Identify which cell holds the provided text, then report its (X, Y) central coordinate. 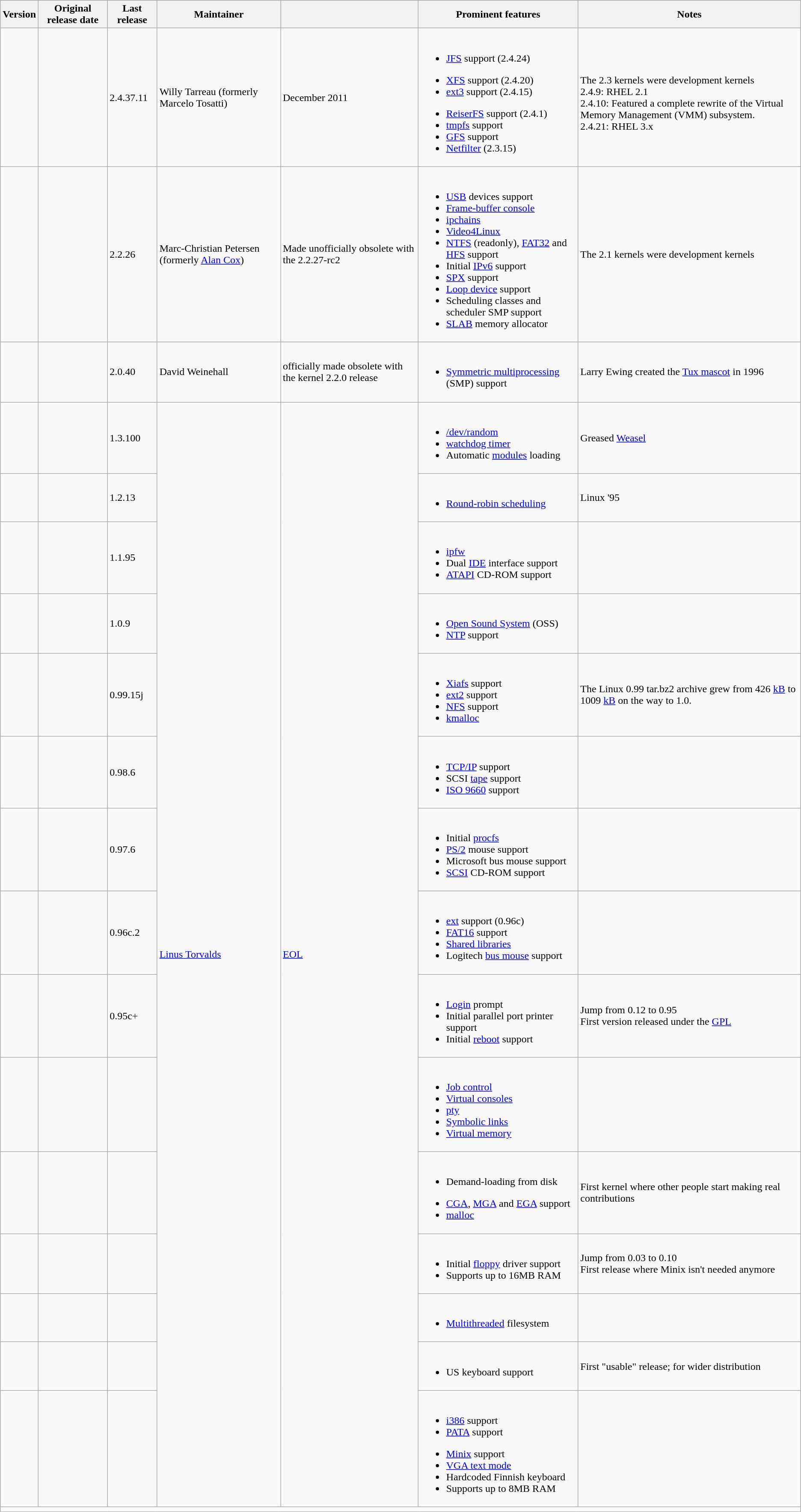
Login promptInitial parallel port printer supportInitial reboot support (498, 1016)
December 2011 (350, 98)
i386 supportPATA supportMinix supportVGA text modeHardcoded Finnish keyboardSupports up to 8MB RAM (498, 1449)
Notes (689, 15)
1.1.95 (132, 557)
0.99.15j (132, 695)
Symmetric multiprocessing (SMP) support (498, 372)
The 2.1 kernels were development kernels (689, 254)
0.98.6 (132, 772)
David Weinehall (219, 372)
Initial floppy driver supportSupports up to 16MB RAM (498, 1264)
First kernel where other people start making real contributions (689, 1193)
Demand-loading from diskCGA, MGA and EGA supportmalloc (498, 1193)
2.2.26 (132, 254)
Last release (132, 15)
0.95c+ (132, 1016)
Willy Tarreau (formerly Marcelo Tosatti) (219, 98)
Marc-Christian Petersen (formerly Alan Cox) (219, 254)
2.0.40 (132, 372)
EOL (350, 955)
First "usable" release; for wider distribution (689, 1366)
Xiafs supportext2 supportNFS supportkmalloc (498, 695)
0.97.6 (132, 849)
Initial procfsPS/2 mouse supportMicrosoft bus mouse supportSCSI CD-ROM support (498, 849)
2.4.37.11 (132, 98)
Original release date (73, 15)
Linus Torvalds (219, 955)
Version (20, 15)
Greased Weasel (689, 438)
1.2.13 (132, 497)
Round-robin scheduling (498, 497)
Multithreaded filesystem (498, 1318)
ipfwDual IDE interface supportATAPI CD-ROM support (498, 557)
TCP/IP supportSCSI tape supportISO 9660 support (498, 772)
Larry Ewing created the Tux mascot in 1996 (689, 372)
Jump from 0.03 to 0.10First release where Minix isn't needed anymore (689, 1264)
1.0.9 (132, 623)
The Linux 0.99 tar.bz2 archive grew from 426 kB to 1009 kB on the way to 1.0. (689, 695)
Made unofficially obsolete with the 2.2.27-rc2 (350, 254)
Linux '95 (689, 497)
Jump from 0.12 to 0.95First version released under the GPL (689, 1016)
JFS support (2.4.24)XFS support (2.4.20)ext3 support (2.4.15)ReiserFS support (2.4.1)tmpfs supportGFS supportNetfilter (2.3.15) (498, 98)
US keyboard support (498, 1366)
/dev/randomwatchdog timerAutomatic modules loading (498, 438)
Prominent features (498, 15)
officially made obsolete with the kernel 2.2.0 release (350, 372)
Maintainer (219, 15)
Job controlVirtual consolesptySymbolic linksVirtual memory (498, 1104)
ext support (0.96c)FAT16 supportShared librariesLogitech bus mouse support (498, 932)
1.3.100 (132, 438)
Open Sound System (OSS)NTP support (498, 623)
0.96c.2 (132, 932)
